From the cell containing the given text, extract its center point as [x, y] coordinate. 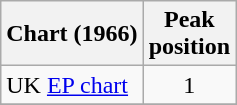
Chart (1966) [72, 34]
UK EP chart [72, 85]
1 [189, 85]
Peakposition [189, 34]
